Detect which cell encompasses the target text, then output its [X, Y] center coordinate. 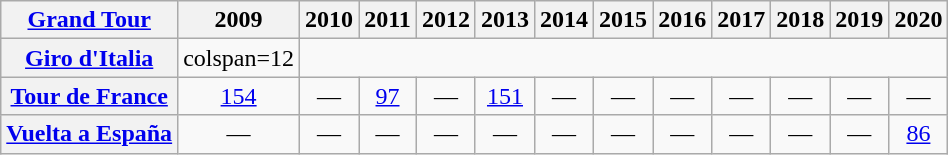
86 [918, 134]
2017 [742, 20]
Grand Tour [90, 20]
2016 [682, 20]
2009 [239, 20]
2010 [330, 20]
2012 [446, 20]
2020 [918, 20]
2011 [388, 20]
2018 [800, 20]
151 [504, 96]
2019 [860, 20]
Giro d'Italia [90, 58]
2014 [564, 20]
2013 [504, 20]
154 [239, 96]
2015 [624, 20]
Vuelta a España [90, 134]
colspan=12 [239, 58]
Tour de France [90, 96]
97 [388, 96]
